Find where the given text appears and provide that cell's center as [x, y] coordinate. 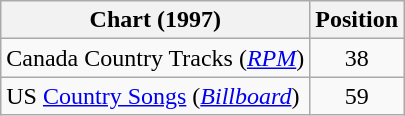
Canada Country Tracks (RPM) [156, 58]
Chart (1997) [156, 20]
38 [357, 58]
59 [357, 96]
Position [357, 20]
US Country Songs (Billboard) [156, 96]
